Search for the cell housing the specified text and yield its [X, Y] center coordinate. 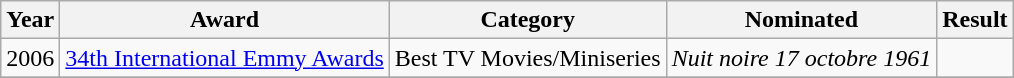
Nominated [802, 20]
Year [30, 20]
Result [975, 20]
Best TV Movies/Miniseries [528, 58]
Nuit noire 17 octobre 1961 [802, 58]
2006 [30, 58]
34th International Emmy Awards [224, 58]
Category [528, 20]
Award [224, 20]
